Scan for the cell matching the given text and deliver its (X, Y) coordinate at center. 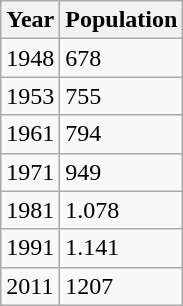
Year (30, 20)
1991 (30, 248)
794 (122, 134)
1.078 (122, 210)
1207 (122, 286)
755 (122, 96)
1971 (30, 172)
1961 (30, 134)
1953 (30, 96)
1948 (30, 58)
678 (122, 58)
1981 (30, 210)
Population (122, 20)
1.141 (122, 248)
949 (122, 172)
2011 (30, 286)
